Provide the (x, y) coordinate of the cell's center where the given text is located.  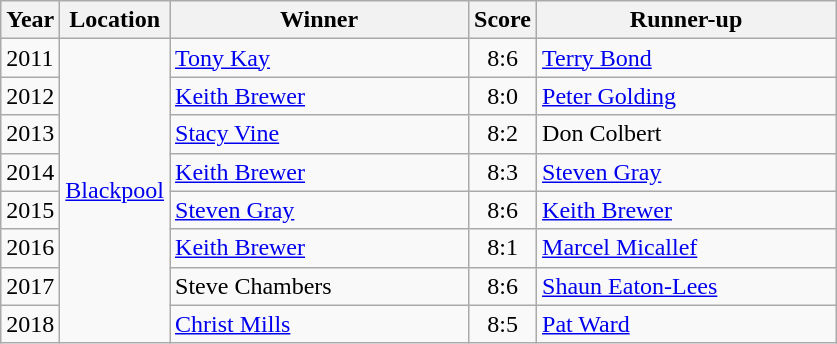
2018 (30, 324)
8:5 (503, 324)
2012 (30, 96)
2013 (30, 134)
2016 (30, 248)
Shaun Eaton-Lees (686, 286)
Christ Mills (320, 324)
8:3 (503, 172)
2015 (30, 210)
Blackpool (115, 191)
Score (503, 20)
Steve Chambers (320, 286)
8:2 (503, 134)
Peter Golding (686, 96)
2017 (30, 286)
Runner-up (686, 20)
Location (115, 20)
2014 (30, 172)
Terry Bond (686, 58)
2011 (30, 58)
Don Colbert (686, 134)
Year (30, 20)
Pat Ward (686, 324)
8:1 (503, 248)
Stacy Vine (320, 134)
8:0 (503, 96)
Winner (320, 20)
Tony Kay (320, 58)
Marcel Micallef (686, 248)
